Pinpoint the cell where the given text exists, returning its (X, Y) midpoint coordinate. 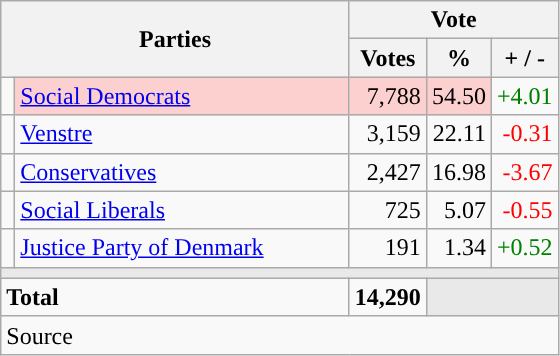
1.34 (458, 248)
7,788 (388, 96)
Conservatives (182, 172)
3,159 (388, 134)
-0.31 (524, 134)
+ / - (524, 58)
Justice Party of Denmark (182, 248)
5.07 (458, 210)
Vote (454, 20)
725 (388, 210)
Venstre (182, 134)
Total (176, 297)
Social Liberals (182, 210)
-0.55 (524, 210)
22.11 (458, 134)
+0.52 (524, 248)
16.98 (458, 172)
14,290 (388, 297)
-3.67 (524, 172)
% (458, 58)
+4.01 (524, 96)
Votes (388, 58)
54.50 (458, 96)
191 (388, 248)
Parties (176, 39)
Social Democrats (182, 96)
Source (280, 335)
2,427 (388, 172)
